Pinpoint the cell where the given text exists, returning its (X, Y) midpoint coordinate. 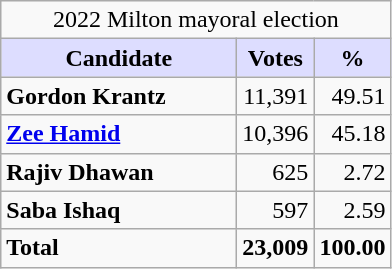
Gordon Krantz (119, 96)
49.51 (352, 96)
625 (276, 172)
23,009 (276, 248)
Zee Hamid (119, 134)
2022 Milton mayoral election (196, 20)
10,396 (276, 134)
45.18 (352, 134)
% (352, 58)
Rajiv Dhawan (119, 172)
Saba Ishaq (119, 210)
2.59 (352, 210)
Votes (276, 58)
100.00 (352, 248)
Total (119, 248)
Candidate (119, 58)
11,391 (276, 96)
2.72 (352, 172)
597 (276, 210)
